Return the (x, y) coordinate for the center point of the cell that contains the specified text.  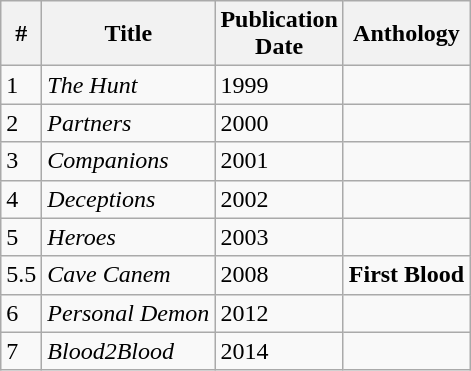
7 (22, 351)
Personal Demon (128, 313)
2008 (279, 275)
The Hunt (128, 85)
2 (22, 123)
Partners (128, 123)
# (22, 34)
3 (22, 161)
1999 (279, 85)
Anthology (406, 34)
5 (22, 237)
Title (128, 34)
2002 (279, 199)
2003 (279, 237)
2014 (279, 351)
PublicationDate (279, 34)
4 (22, 199)
5.5 (22, 275)
6 (22, 313)
Cave Canem (128, 275)
Companions (128, 161)
2012 (279, 313)
1 (22, 85)
2001 (279, 161)
First Blood (406, 275)
Deceptions (128, 199)
Heroes (128, 237)
2000 (279, 123)
Blood2Blood (128, 351)
